Return the [x, y] coordinate for the center point of the cell that contains the specified text.  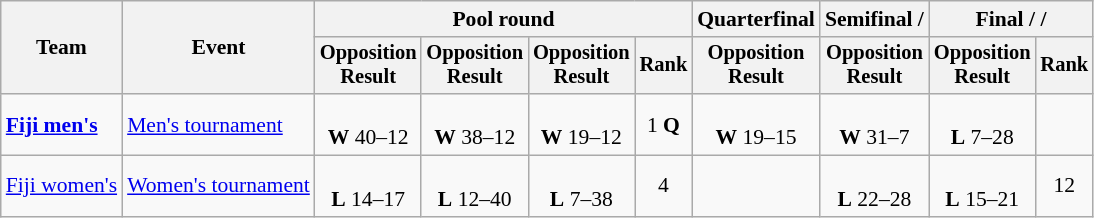
12 [1065, 186]
Quarterfinal [756, 19]
Women's tournament [218, 186]
W 38–12 [474, 124]
Final / / [1011, 19]
W 19–15 [756, 124]
Fiji women's [62, 186]
W 19–12 [582, 124]
Pool round [504, 19]
Men's tournament [218, 124]
Team [62, 48]
Event [218, 48]
W 40–12 [368, 124]
1 Q [664, 124]
L 12–40 [474, 186]
L 15–21 [982, 186]
4 [664, 186]
L 22–28 [874, 186]
L 7–38 [582, 186]
Semifinal / [874, 19]
Fiji men's [62, 124]
W 31–7 [874, 124]
L 14–17 [368, 186]
L 7–28 [982, 124]
